Search for the cell housing the specified text and yield its (x, y) center coordinate. 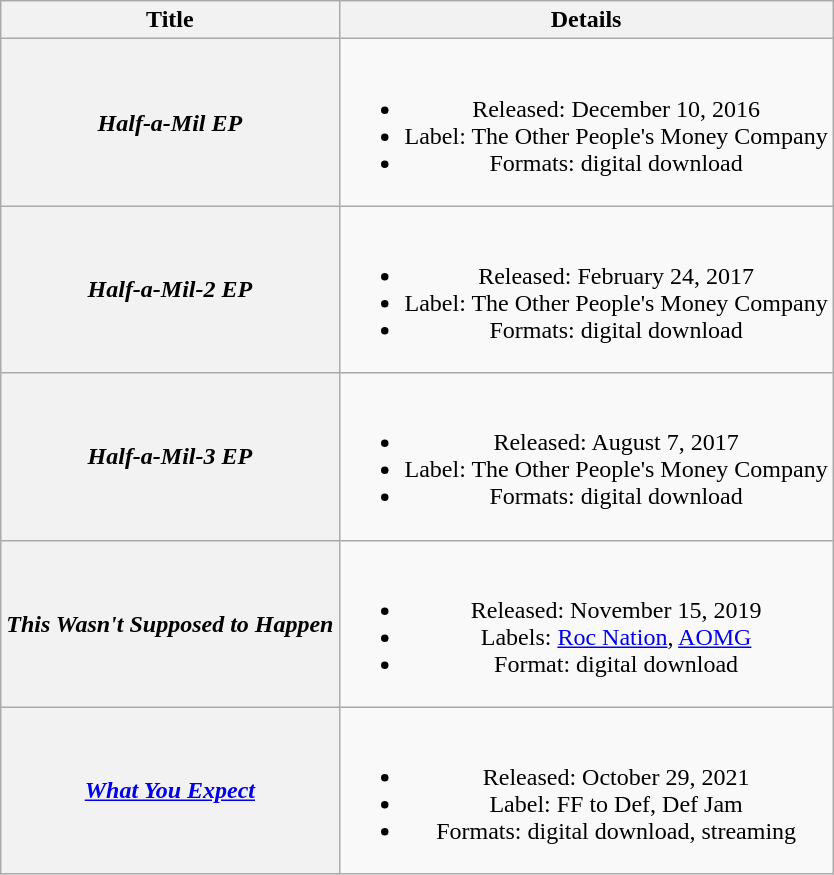
Title (170, 20)
This Wasn't Supposed to Happen (170, 624)
Released: November 15, 2019Labels: Roc Nation, AOMGFormat: digital download (586, 624)
Half-a-Mil-2 EP (170, 290)
Released: February 24, 2017Label: The Other People's Money CompanyFormats: digital download (586, 290)
Released: December 10, 2016Label: The Other People's Money CompanyFormats: digital download (586, 122)
Released: August 7, 2017Label: The Other People's Money CompanyFormats: digital download (586, 456)
What You Expect (170, 790)
Half-a-Mil-3 EP (170, 456)
Half-a-Mil EP (170, 122)
Released: October 29, 2021Label: FF to Def, Def JamFormats: digital download, streaming (586, 790)
Details (586, 20)
